Provide the (x, y) coordinate of the cell's center where the given text is located.  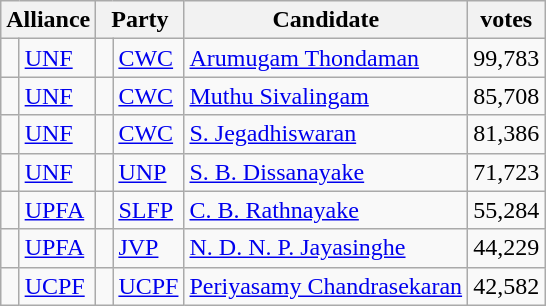
44,229 (506, 248)
UNP (148, 172)
99,783 (506, 58)
81,386 (506, 134)
Periyasamy Chandrasekaran (326, 286)
85,708 (506, 96)
N. D. N. P. Jayasinghe (326, 248)
Muthu Sivalingam (326, 96)
42,582 (506, 286)
71,723 (506, 172)
Arumugam Thondaman (326, 58)
C. B. Rathnayake (326, 210)
Candidate (326, 20)
Party (140, 20)
SLFP (148, 210)
votes (506, 20)
55,284 (506, 210)
Alliance (48, 20)
JVP (148, 248)
S. Jegadhiswaran (326, 134)
S. B. Dissanayake (326, 172)
